Return the [X, Y] coordinate for the center point of the cell that contains the specified text.  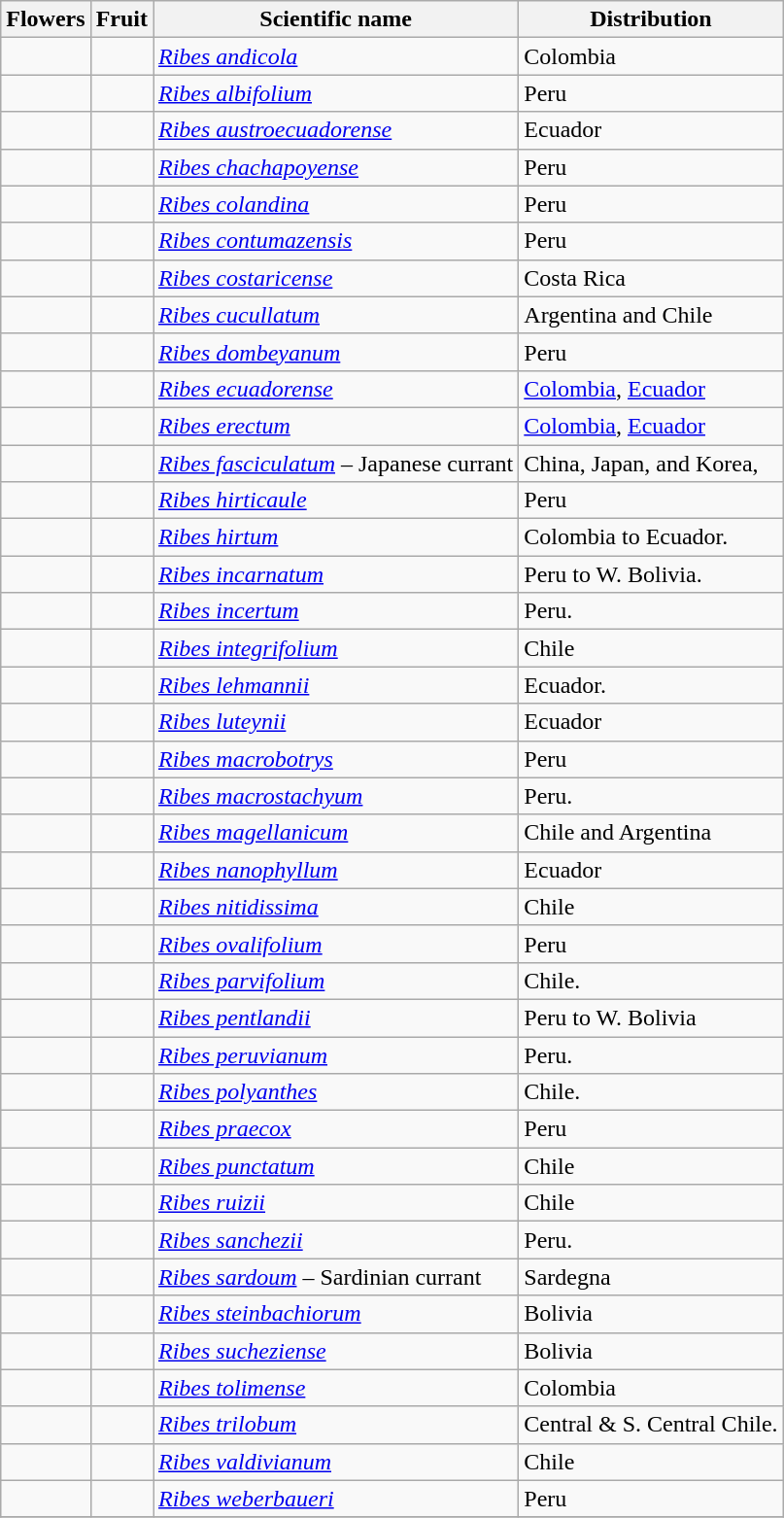
Ribes luteynii [336, 722]
Ribes fasciculatum – Japanese currant [336, 464]
Ribes macrobotrys [336, 759]
Ribes ruizii [336, 1203]
Ribes hirticaule [336, 500]
Ribes sucheziense [336, 1351]
Ribes incarnatum [336, 574]
Ribes steinbachiorum [336, 1314]
Ribes incertum [336, 611]
Ribes nanophyllum [336, 870]
Ribes ovalifolium [336, 944]
Ribes ecuadorense [336, 389]
Central & S. Central Chile. [651, 1425]
Ribes macrostachyum [336, 796]
Ribes lehmannii [336, 685]
Ribes nitidissima [336, 907]
Scientific name [336, 19]
Ribes andicola [336, 56]
Ribes pentlandii [336, 1018]
Ribes valdivianum [336, 1462]
Ribes praecox [336, 1129]
Ribes sardoum – Sardinian currant [336, 1277]
Ecuador. [651, 685]
Ribes parvifolium [336, 981]
Colombia to Ecuador. [651, 537]
Ribes chachapoyense [336, 167]
Ribes dombeyanum [336, 352]
Ribes contumazensis [336, 241]
Costa Rica [651, 278]
Chile and Argentina [651, 833]
Ribes polyanthes [336, 1092]
Ribes erectum [336, 426]
Ribes weberbaueri [336, 1499]
Ribes tolimense [336, 1388]
Ribes costaricense [336, 278]
Peru to W. Bolivia [651, 1018]
Peru to W. Bolivia. [651, 574]
China, Japan, and Korea, [651, 464]
Argentina and Chile [651, 315]
Flowers [46, 19]
Ribes hirtum [336, 537]
Fruit [121, 19]
Sardegna [651, 1277]
Ribes sanchezii [336, 1240]
Ribes albifolium [336, 93]
Ribes punctatum [336, 1166]
Ribes integrifolium [336, 648]
Ribes austroecuadorense [336, 130]
Distribution [651, 19]
Ribes trilobum [336, 1425]
Ribes cucullatum [336, 315]
Ribes peruvianum [336, 1054]
Ribes colandina [336, 204]
Ribes magellanicum [336, 833]
